Find where the given text appears and provide that cell's center as [x, y] coordinate. 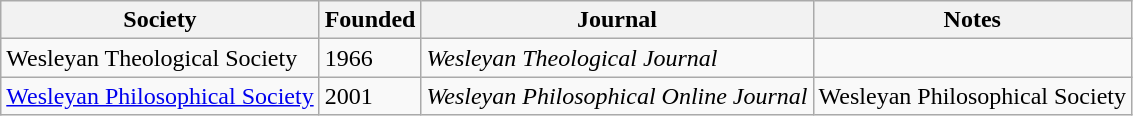
Journal [617, 20]
1966 [370, 58]
Wesleyan Theological Journal [617, 58]
Society [160, 20]
Notes [972, 20]
Wesleyan Philosophical Online Journal [617, 96]
2001 [370, 96]
Wesleyan Theological Society [160, 58]
Founded [370, 20]
